Provide the (X, Y) coordinate of the cell's center where the given text is located.  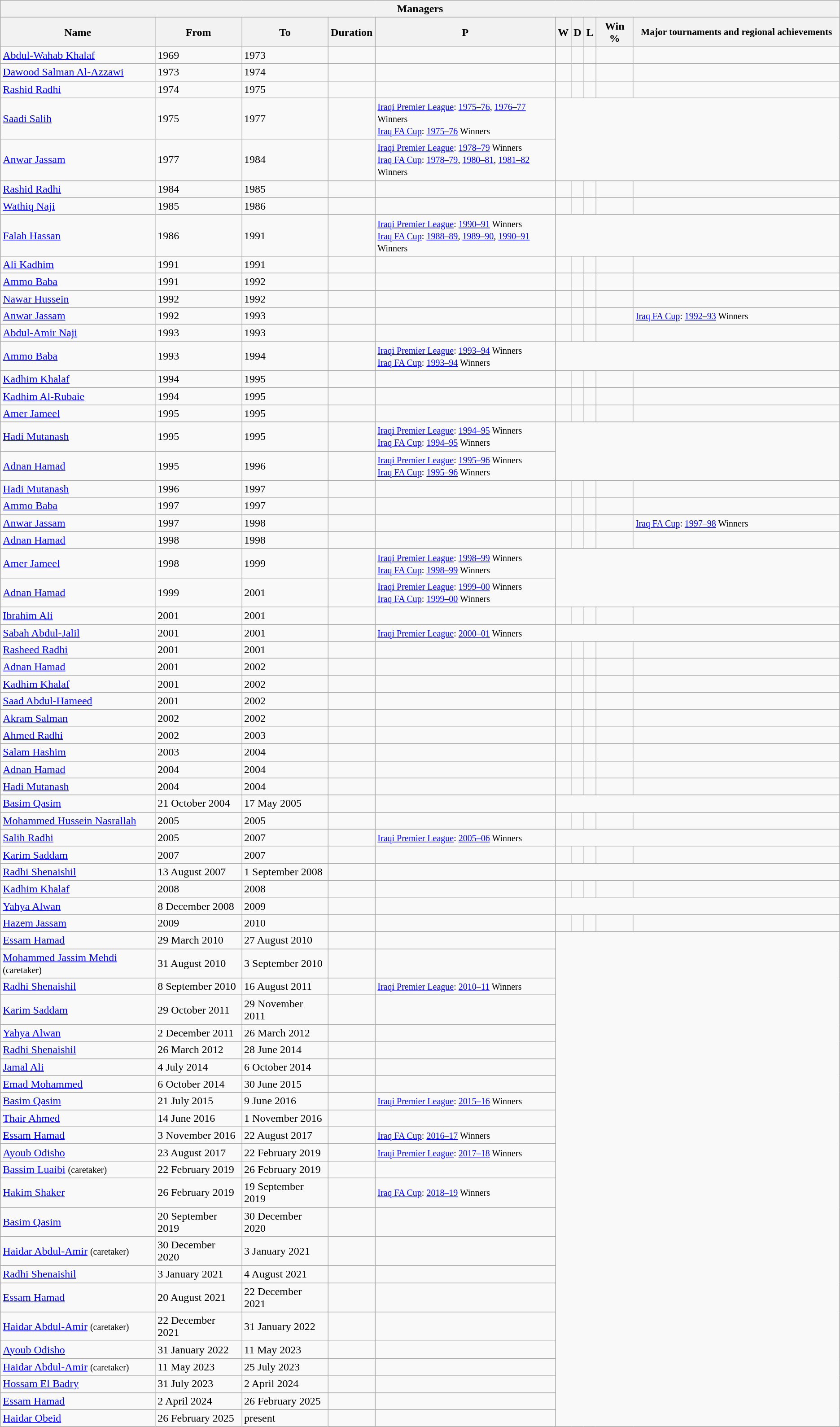
Iraqi Premier League: 1998–99 Winners Iraq FA Cup: 1998–99 Winners (465, 563)
Iraq FA Cup: 2016–17 Winners (465, 1135)
17 May 2005 (285, 804)
31 July 2023 (198, 1384)
Ali Kadhim (78, 264)
Hakim Shaker (78, 1192)
Sabah Abdul-Jalil (78, 632)
Iraqi Premier League: 1990–91 Winners Iraq FA Cup: 1988–89, 1989–90, 1990–91 Winners (465, 235)
Iraqi Premier League: 1978–79 Winners Iraq FA Cup: 1978–79, 1980–81, 1981–82 Winners (465, 160)
2 December 2011 (198, 1033)
Akram Salman (78, 718)
Hossam El Badry (78, 1384)
From (198, 32)
23 August 2017 (198, 1152)
Emad Mohammed (78, 1084)
28 June 2014 (285, 1050)
Abdul-Amir Naji (78, 333)
Hazem Jassam (78, 923)
Saadi Salih (78, 119)
Win % (615, 32)
21 October 2004 (198, 804)
Iraqi Premier League: 2000–01 Winners (465, 632)
1969 (198, 55)
Kadhim Al-Rubaie (78, 396)
Iraq FA Cup: 1997–98 Winners (736, 523)
4 July 2014 (198, 1067)
Iraqi Premier League: 1975–76, 1976–77 Winners Iraq FA Cup: 1975–76 Winners (465, 119)
8 September 2010 (198, 987)
W (564, 32)
Haidar Obeid (78, 1418)
Iraqi Premier League: 2010–11 Winners (465, 987)
Falah Hassan (78, 235)
20 September 2019 (198, 1222)
Iraqi Premier League: 2017–18 Winners (465, 1152)
21 July 2015 (198, 1101)
3 November 2016 (198, 1135)
3 September 2010 (285, 963)
4 August 2021 (285, 1274)
Dawood Salman Al-Azzawi (78, 72)
To (285, 32)
27 August 2010 (285, 940)
13 August 2007 (198, 872)
Iraqi Premier League: 1994–95 Winners Iraq FA Cup: 1994–95 Winners (465, 436)
Saad Abdul-Hameed (78, 701)
1 September 2008 (285, 872)
Mohammed Hussein Nasrallah (78, 821)
Iraqi Premier League: 1993–94 Winners Iraq FA Cup: 1993–94 Winners (465, 356)
8 December 2008 (198, 906)
Iraq FA Cup: 1992–93 Winners (736, 316)
29 March 2010 (198, 940)
14 June 2016 (198, 1118)
P (465, 32)
Salih Radhi (78, 838)
Wathiq Naji (78, 206)
Mohammed Jassim Mehdi (caretaker) (78, 963)
Iraqi Premier League: 2005–06 Winners (465, 838)
19 September 2019 (285, 1192)
29 October 2011 (198, 1010)
Name (78, 32)
9 June 2016 (285, 1101)
D (577, 32)
16 August 2011 (285, 987)
2010 (285, 923)
L (590, 32)
Ibrahim Ali (78, 615)
present (285, 1418)
30 June 2015 (285, 1084)
Major tournaments and regional achievements (736, 32)
25 July 2023 (285, 1367)
Iraq FA Cup: 2018–19 Winners (465, 1192)
Managers (420, 9)
Bassim Luaibi (caretaker) (78, 1169)
Rasheed Radhi (78, 650)
31 August 2010 (198, 963)
Jamal Ali (78, 1067)
29 November 2011 (285, 1010)
Ahmed Radhi (78, 735)
Iraqi Premier League: 1995–96 Winners Iraq FA Cup: 1995–96 Winners (465, 466)
Iraqi Premier League: 2015–16 Winners (465, 1101)
1 November 2016 (285, 1118)
Thair Ahmed (78, 1118)
Nawar Hussein (78, 299)
Iraqi Premier League: 1999–00 Winners Iraq FA Cup: 1999–00 Winners (465, 593)
Abdul-Wahab Khalaf (78, 55)
20 August 2021 (198, 1297)
Duration (351, 32)
22 August 2017 (285, 1135)
Salam Hashim (78, 752)
